Extract the (x, y) coordinate from the center of the cell holding the provided text.  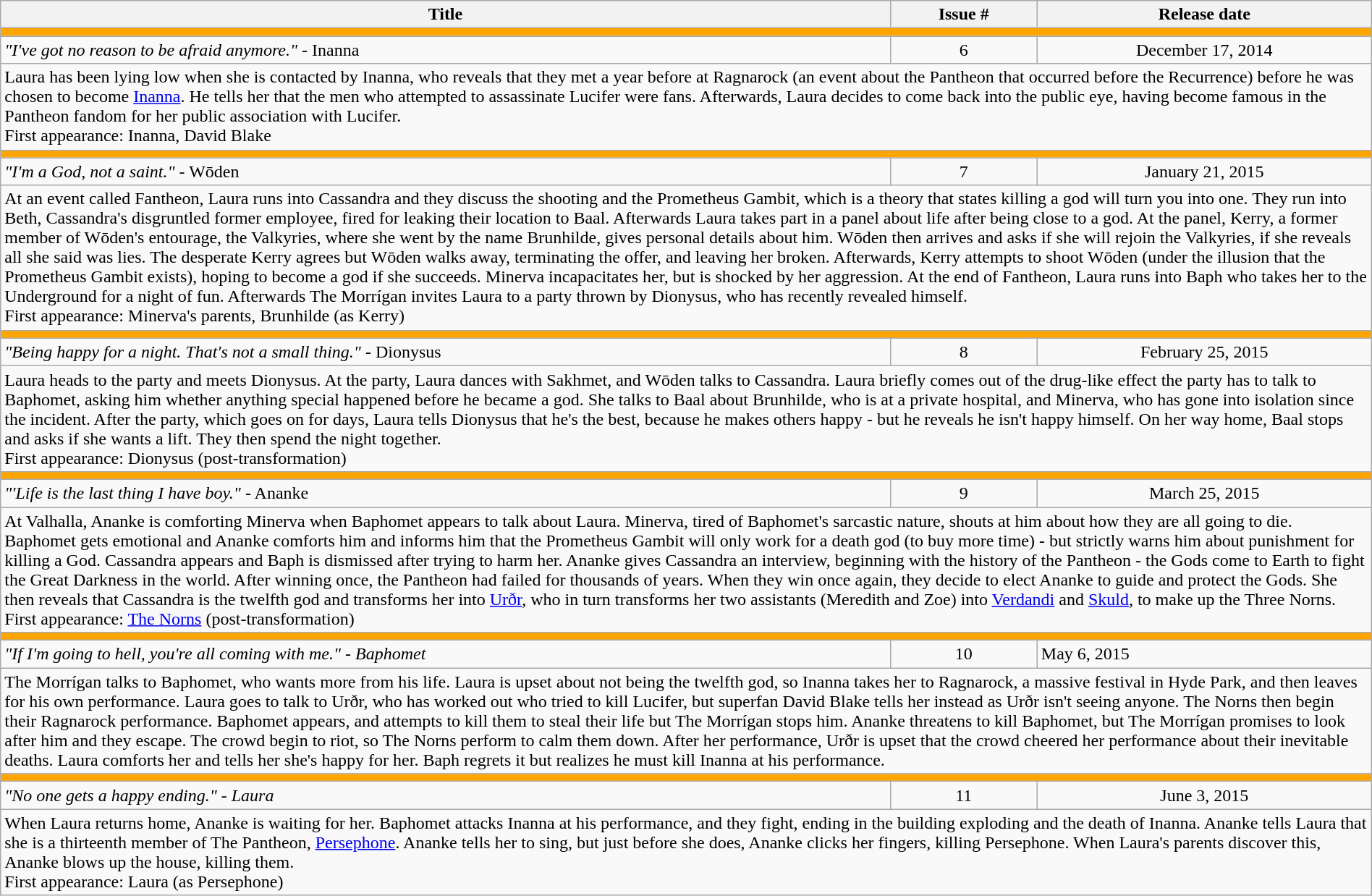
9 (964, 493)
May 6, 2015 (1204, 654)
8 (964, 352)
June 3, 2015 (1204, 795)
"'Life is the last thing I have boy." - Ananke (446, 493)
March 25, 2015 (1204, 493)
7 (964, 172)
"No one gets a happy ending." - Laura (446, 795)
Issue # (964, 14)
Title (446, 14)
6 (964, 50)
"If I'm going to hell, you're all coming with me." - Baphomet (446, 654)
December 17, 2014 (1204, 50)
"I'm a God, not a saint." - Wōden (446, 172)
February 25, 2015 (1204, 352)
10 (964, 654)
"Being happy for a night. That's not a small thing." - Dionysus (446, 352)
Release date (1204, 14)
11 (964, 795)
January 21, 2015 (1204, 172)
"I've got no reason to be afraid anymore." - Inanna (446, 50)
